For the text-containing cell, return its midpoint in [X, Y] coordinate format. 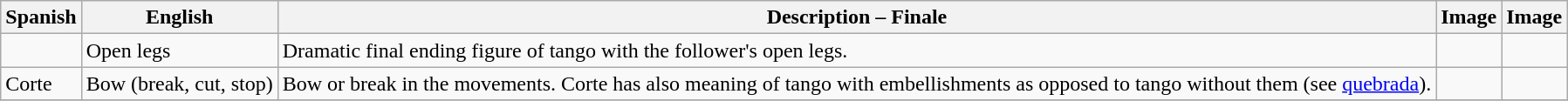
Bow or break in the movements. Corte has also meaning of tango with embellishments as opposed to tango without them (see quebrada). [857, 84]
Spanish [41, 17]
Dramatic final ending figure of tango with the follower's open legs. [857, 50]
English [180, 17]
Description – Finale [857, 17]
Open legs [180, 50]
Bow (break, cut, stop) [180, 84]
Corte [41, 84]
